Search for the cell housing the specified text and yield its (x, y) center coordinate. 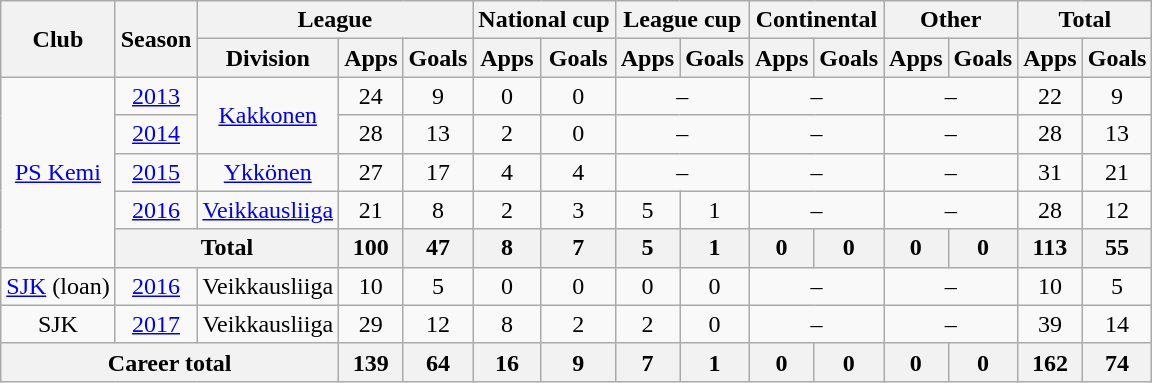
2015 (156, 172)
Other (951, 20)
SJK (loan) (58, 286)
National cup (544, 20)
100 (371, 248)
31 (1050, 172)
47 (438, 248)
113 (1050, 248)
Continental (816, 20)
17 (438, 172)
Division (268, 58)
2017 (156, 324)
55 (1117, 248)
64 (438, 362)
SJK (58, 324)
16 (507, 362)
22 (1050, 96)
24 (371, 96)
Season (156, 39)
Club (58, 39)
74 (1117, 362)
2013 (156, 96)
PS Kemi (58, 172)
Kakkonen (268, 115)
League cup (682, 20)
27 (371, 172)
162 (1050, 362)
League (335, 20)
29 (371, 324)
2014 (156, 134)
139 (371, 362)
39 (1050, 324)
3 (578, 210)
Career total (170, 362)
14 (1117, 324)
Ykkönen (268, 172)
